Determine the [X, Y] coordinate at the center of the cell enclosing the given text.  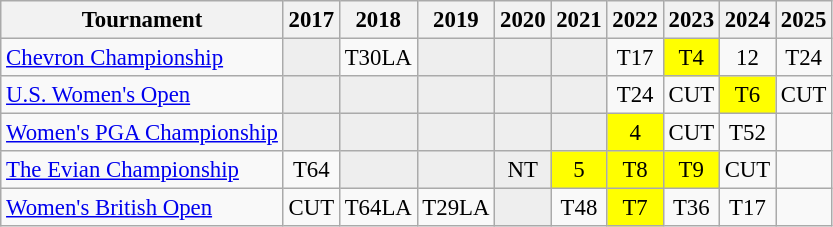
5 [579, 170]
2021 [579, 20]
2019 [456, 20]
NT [523, 170]
2017 [311, 20]
T48 [579, 208]
Women's British Open [142, 208]
T6 [747, 95]
2022 [635, 20]
Women's PGA Championship [142, 133]
U.S. Women's Open [142, 95]
2025 [804, 20]
T64LA [378, 208]
T8 [635, 170]
12 [747, 58]
2024 [747, 20]
T29LA [456, 208]
T64 [311, 170]
T9 [691, 170]
2018 [378, 20]
2023 [691, 20]
Chevron Championship [142, 58]
T7 [635, 208]
T36 [691, 208]
4 [635, 133]
T52 [747, 133]
The Evian Championship [142, 170]
T4 [691, 58]
2020 [523, 20]
Tournament [142, 20]
T30LA [378, 58]
